Capture the cell that displays the provided text and extract its [X, Y] central coordinate. 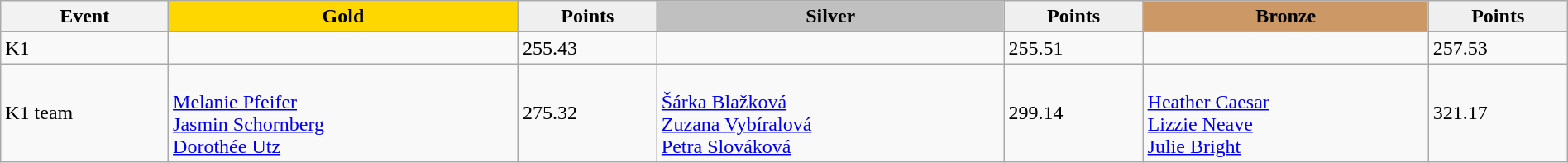
K1 team [84, 113]
Melanie PfeiferJasmin SchornbergDorothée Utz [344, 113]
255.43 [587, 48]
255.51 [1073, 48]
Šárka BlažkováZuzana VybíralováPetra Slováková [830, 113]
Silver [830, 17]
321.17 [1498, 113]
K1 [84, 48]
257.53 [1498, 48]
Bronze [1285, 17]
299.14 [1073, 113]
Event [84, 17]
275.32 [587, 113]
Gold [344, 17]
Heather CaesarLizzie NeaveJulie Bright [1285, 113]
